Locate the cell with the specified text and output its (x, y) center coordinate. 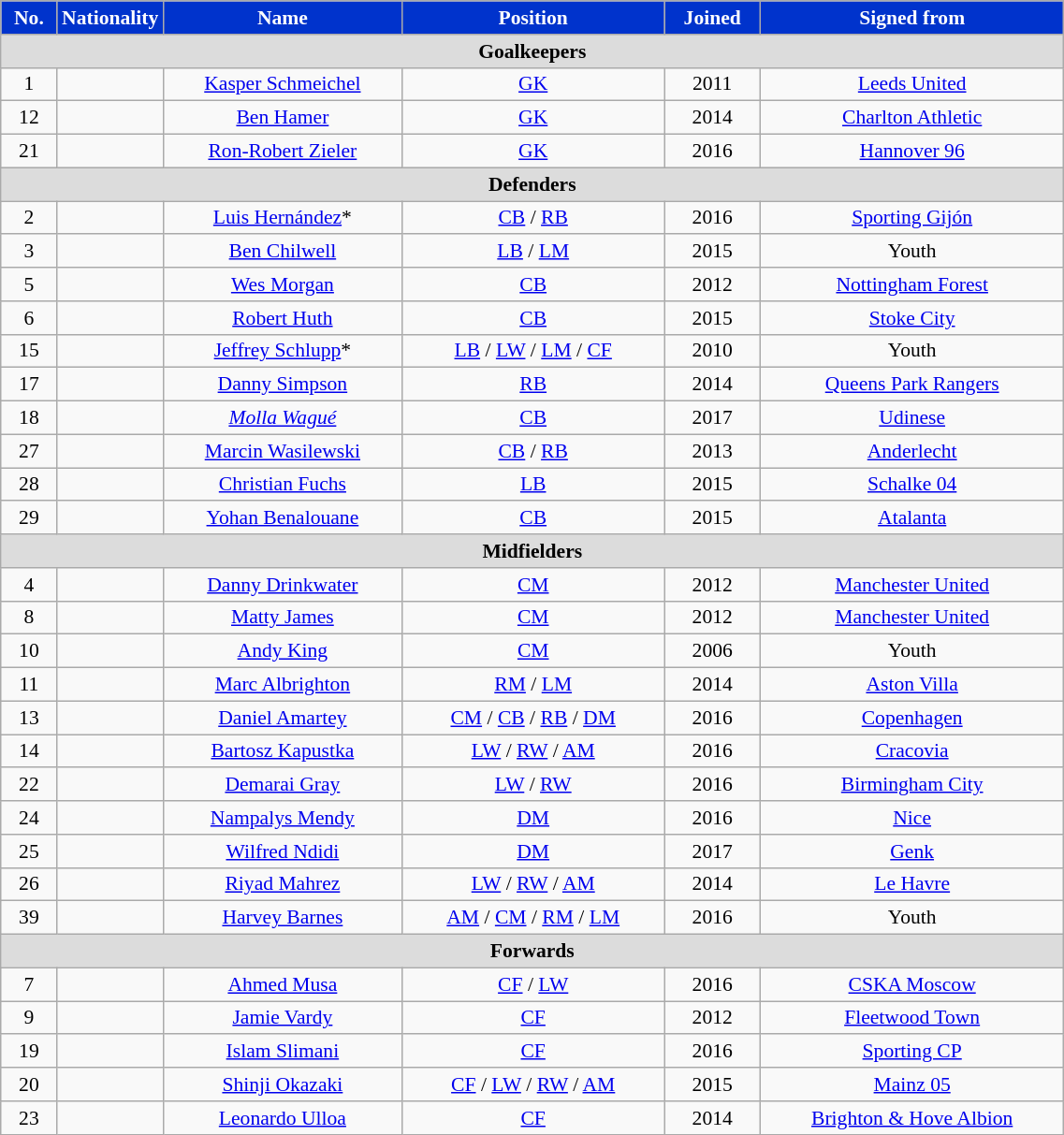
Marcin Wasilewski (283, 451)
Ron-Robert Zieler (283, 152)
Kasper Schmeichel (283, 84)
Leeds United (912, 84)
Charlton Athletic (912, 118)
Danny Simpson (283, 385)
Brighton & Hove Albion (912, 1118)
20 (29, 1084)
Position (532, 18)
Queens Park Rangers (912, 385)
RB (532, 385)
23 (29, 1118)
Midfielders (532, 551)
LB / LM (532, 252)
Marc Albrighton (283, 685)
Birmingham City (912, 785)
2006 (713, 651)
18 (29, 418)
Luis Hernández* (283, 218)
Anderlecht (912, 451)
Islam Slimani (283, 1052)
Andy King (283, 651)
Bartosz Kapustka (283, 751)
Danny Drinkwater (283, 585)
Fleetwood Town (912, 1018)
Ben Hamer (283, 118)
Sporting CP (912, 1052)
Cracovia (912, 751)
Ahmed Musa (283, 984)
21 (29, 152)
Signed from (912, 18)
Yohan Benalouane (283, 518)
10 (29, 651)
Jeffrey Schlupp* (283, 351)
Le Havre (912, 884)
25 (29, 851)
2013 (713, 451)
22 (29, 785)
Nottingham Forest (912, 284)
Defenders (532, 184)
12 (29, 118)
14 (29, 751)
29 (29, 518)
Copenhagen (912, 718)
Demarai Gray (283, 785)
Wes Morgan (283, 284)
Mainz 05 (912, 1084)
26 (29, 884)
CF / LW / RW / AM (532, 1084)
Harvey Barnes (283, 918)
LB (532, 485)
CF / LW (532, 984)
Nationality (110, 18)
Udinese (912, 418)
15 (29, 351)
Ben Chilwell (283, 252)
Genk (912, 851)
Name (283, 18)
28 (29, 485)
13 (29, 718)
Nice (912, 818)
Nampalys Mendy (283, 818)
Shinji Okazaki (283, 1084)
Joined (713, 18)
2010 (713, 351)
11 (29, 685)
Daniel Amartey (283, 718)
9 (29, 1018)
RM / LM (532, 685)
3 (29, 252)
5 (29, 284)
Aston Villa (912, 685)
LB / LW / LM / CF (532, 351)
Leonardo Ulloa (283, 1118)
2 (29, 218)
19 (29, 1052)
7 (29, 984)
Hannover 96 (912, 152)
Jamie Vardy (283, 1018)
CM / CB / RB / DM (532, 718)
Sporting Gijón (912, 218)
Schalke 04 (912, 485)
8 (29, 618)
No. (29, 18)
27 (29, 451)
Robert Huth (283, 318)
Molla Wagué (283, 418)
Stoke City (912, 318)
Riyad Mahrez (283, 884)
17 (29, 385)
Atalanta (912, 518)
Wilfred Ndidi (283, 851)
1 (29, 84)
CSKA Moscow (912, 984)
Christian Fuchs (283, 485)
AM / CM / RM / LM (532, 918)
2011 (713, 84)
Goalkeepers (532, 51)
24 (29, 818)
39 (29, 918)
LW / RW (532, 785)
Matty James (283, 618)
Forwards (532, 952)
6 (29, 318)
4 (29, 585)
